Capture the cell that displays the provided text and extract its (X, Y) central coordinate. 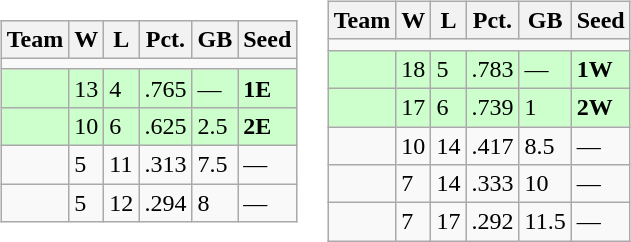
11 (122, 165)
7.5 (215, 165)
.292 (492, 222)
.739 (492, 107)
2W (600, 107)
4 (122, 88)
8 (215, 203)
8.5 (545, 145)
.765 (166, 88)
11.5 (545, 222)
.417 (492, 145)
.625 (166, 126)
.333 (492, 184)
.294 (166, 203)
.313 (166, 165)
2E (268, 126)
1E (268, 88)
2.5 (215, 126)
18 (414, 69)
.783 (492, 69)
1W (600, 69)
13 (86, 88)
1 (545, 107)
12 (122, 203)
